Find where the given text appears and provide that cell's center as (X, Y) coordinate. 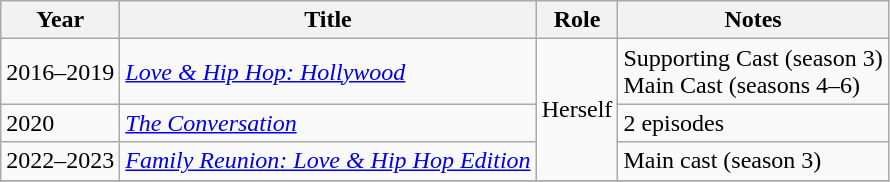
Title (328, 20)
Role (577, 20)
Herself (577, 110)
Year (60, 20)
2016–2019 (60, 72)
Love & Hip Hop: Hollywood (328, 72)
The Conversation (328, 123)
2 episodes (753, 123)
Family Reunion: Love & Hip Hop Edition (328, 161)
Main cast (season 3) (753, 161)
2022–2023 (60, 161)
2020 (60, 123)
Notes (753, 20)
Supporting Cast (season 3) Main Cast (seasons 4–6) (753, 72)
